Pinpoint the cell where the given text exists, returning its (x, y) midpoint coordinate. 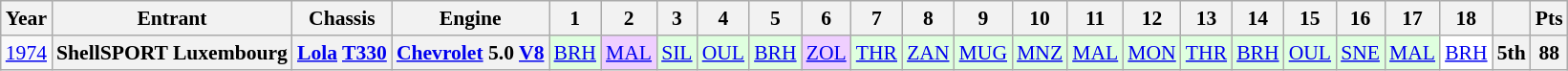
3 (677, 18)
4 (723, 18)
MON (1152, 53)
Entrant (172, 18)
14 (1257, 18)
9 (984, 18)
12 (1152, 18)
Lola T330 (342, 53)
7 (877, 18)
10 (1040, 18)
1974 (27, 53)
8 (928, 18)
ZOL (827, 53)
ZAN (928, 53)
SNE (1361, 53)
88 (1550, 53)
Engine (470, 18)
Pts (1550, 18)
6 (827, 18)
2 (629, 18)
SIL (677, 53)
17 (1412, 18)
13 (1206, 18)
5th (1512, 53)
5 (776, 18)
MUG (984, 53)
15 (1310, 18)
18 (1466, 18)
1 (575, 18)
Chevrolet 5.0 V8 (470, 53)
ShellSPORT Luxembourg (172, 53)
Chassis (342, 18)
MNZ (1040, 53)
11 (1095, 18)
Year (27, 18)
16 (1361, 18)
